Determine the [X, Y] coordinate at the center of the cell enclosing the given text.  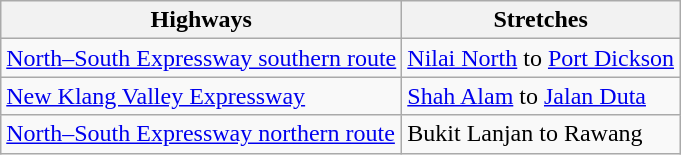
New Klang Valley Expressway [202, 96]
North–South Expressway northern route [202, 134]
Bukit Lanjan to Rawang [541, 134]
Highways [202, 20]
Stretches [541, 20]
Shah Alam to Jalan Duta [541, 96]
Nilai North to Port Dickson [541, 58]
North–South Expressway southern route [202, 58]
